For the text-containing cell, return its midpoint in (x, y) coordinate format. 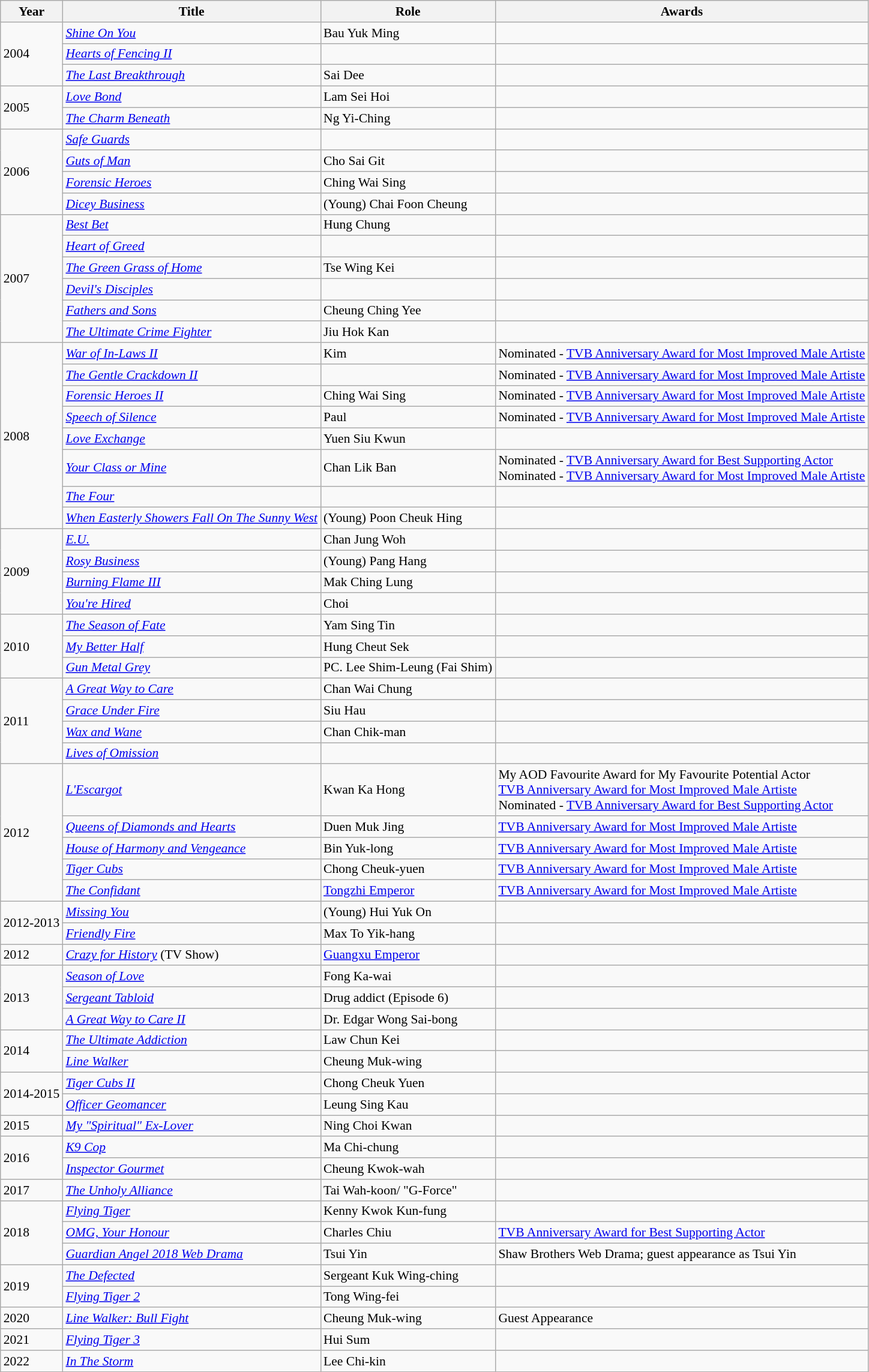
L'Escargot (191, 791)
Rosy Business (191, 561)
Safe Guards (191, 140)
2020 (32, 1319)
Lee Chi-kin (408, 1361)
Mak Ching Lung (408, 583)
The Ultimate Addiction (191, 1040)
(Young) Pang Hang (408, 561)
Nominated - TVB Anniversary Award for Best Supporting ActorNominated - TVB Anniversary Award for Most Improved Male Artiste (682, 468)
Forensic Heroes (191, 182)
2014 (32, 1051)
Tongzhi Emperor (408, 891)
TVB Anniversary Award for Best Supporting Actor (682, 1233)
Guardian Angel 2018 Web Drama (191, 1254)
The Defected (191, 1275)
Guest Appearance (682, 1319)
Ning Choi Kwan (408, 1126)
The Confidant (191, 891)
The Green Grass of Home (191, 268)
Devil's Disciples (191, 289)
Tiger Cubs (191, 869)
PC. Lee Shim-Leung (Fai Shim) (408, 668)
Friendly Fire (191, 933)
Guangxu Emperor (408, 955)
Flying Tiger 3 (191, 1340)
Your Class or Mine (191, 468)
The Charm Beneath (191, 118)
Siu Hau (408, 711)
Charles Chiu (408, 1233)
Love Exchange (191, 439)
Queens of Diamonds and Hearts (191, 827)
Shine On You (191, 33)
Leung Sing Kau (408, 1104)
Chong Cheuk Yuen (408, 1083)
Heart of Greed (191, 247)
Burning Flame III (191, 583)
Best Bet (191, 225)
A Great Way to Care (191, 689)
Wax and Wane (191, 732)
War of In-Laws II (191, 353)
Lam Sei Hoi (408, 97)
Kenny Kwok Kun-fung (408, 1211)
Ng Yi-Ching (408, 118)
Line Walker (191, 1062)
Inspector Gourmet (191, 1169)
K9 Cop (191, 1148)
Drug addict (Episode 6) (408, 998)
In The Storm (191, 1361)
Kim (408, 353)
Lives of Omission (191, 753)
Fong Ka-wai (408, 977)
Sergeant Kuk Wing-ching (408, 1275)
Chan Lik Ban (408, 468)
Crazy for History (TV Show) (191, 955)
The Season of Fate (191, 625)
When Easterly Showers Fall On The Sunny West (191, 518)
Yuen Siu Kwun (408, 439)
Chan Jung Woh (408, 540)
2004 (32, 54)
Sergeant Tabloid (191, 998)
Role (408, 11)
Awards (682, 11)
Hearts of Fencing II (191, 54)
2010 (32, 647)
2011 (32, 721)
2005 (32, 108)
Grace Under Fire (191, 711)
Hui Sum (408, 1340)
Missing You (191, 912)
Bau Yuk Ming (408, 33)
Ma Chi-chung (408, 1148)
A Great Way to Care II (191, 1019)
Gun Metal Grey (191, 668)
Officer Geomancer (191, 1104)
2018 (32, 1232)
2007 (32, 278)
Jiu Hok Kan (408, 332)
Love Bond (191, 97)
2008 (32, 436)
The Last Breakthrough (191, 76)
Fathers and Sons (191, 311)
Cheung Ching Yee (408, 311)
Bin Yuk-long (408, 848)
My Better Half (191, 647)
(Young) Poon Cheuk Hing (408, 518)
Dicey Business (191, 204)
Forensic Heroes II (191, 396)
Flying Tiger (191, 1211)
The Unholy Alliance (191, 1190)
(Young) Hui Yuk On (408, 912)
2012-2013 (32, 923)
Yam Sing Tin (408, 625)
Sai Dee (408, 76)
Chong Cheuk-yuen (408, 869)
Cheung Kwok-wah (408, 1169)
Guts of Man (191, 161)
Chan Chik-man (408, 732)
(Young) Chai Foon Cheung (408, 204)
Dr. Edgar Wong Sai-bong (408, 1019)
Year (32, 11)
Season of Love (191, 977)
2009 (32, 572)
Max To Yik-hang (408, 933)
Paul (408, 418)
2016 (32, 1158)
Line Walker: Bull Fight (191, 1319)
OMG, Your Honour (191, 1233)
Choi (408, 604)
Chan Wai Chung (408, 689)
My "Spiritual" Ex-Lover (191, 1126)
The Ultimate Crime Fighter (191, 332)
Tiger Cubs II (191, 1083)
2019 (32, 1286)
Title (191, 11)
2013 (32, 998)
2015 (32, 1126)
E.U. (191, 540)
2006 (32, 172)
Tong Wing-fei (408, 1297)
Duen Muk Jing (408, 827)
Tai Wah-koon/ "G-Force" (408, 1190)
The Four (191, 497)
2017 (32, 1190)
2014-2015 (32, 1094)
Shaw Brothers Web Drama; guest appearance as Tsui Yin (682, 1254)
Flying Tiger 2 (191, 1297)
Speech of Silence (191, 418)
Law Chun Kei (408, 1040)
Tse Wing Kei (408, 268)
House of Harmony and Vengeance (191, 848)
You're Hired (191, 604)
Kwan Ka Hong (408, 791)
Cho Sai Git (408, 161)
2021 (32, 1340)
The Gentle Crackdown II (191, 375)
2022 (32, 1361)
Tsui Yin (408, 1254)
Hung Chung (408, 225)
Hung Cheut Sek (408, 647)
